Return (X, Y) of the center of cell containing provided text 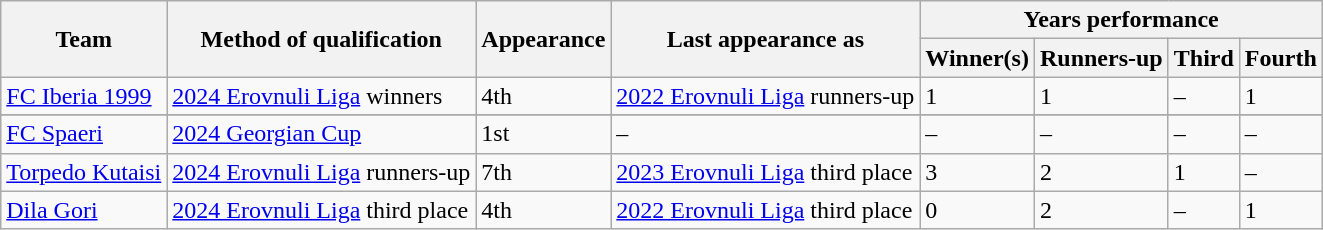
Third (1204, 58)
2023 Erovnuli Liga third place (766, 172)
Runners-up (1101, 58)
FC Iberia 1999 (84, 96)
2024 Erovnuli Liga third place (322, 210)
FC Spaeri (84, 134)
Torpedo Kutaisi (84, 172)
2024 Georgian Cup (322, 134)
0 (978, 210)
2024 Erovnuli Liga runners-up (322, 172)
2022 Erovnuli Liga runners-up (766, 96)
Last appearance as (766, 39)
Dila Gori (84, 210)
Method of qualification (322, 39)
7th (544, 172)
3 (978, 172)
Years performance (1122, 20)
2024 Erovnuli Liga winners (322, 96)
Appearance (544, 39)
Fourth (1280, 58)
1st (544, 134)
2022 Erovnuli Liga third place (766, 210)
Team (84, 39)
Winner(s) (978, 58)
